Detect which cell encompasses the target text, then output its [x, y] center coordinate. 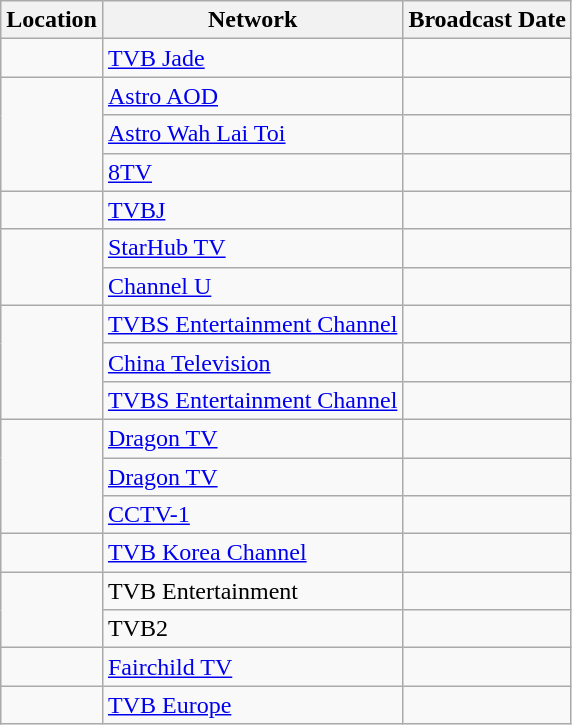
Astro AOD [252, 96]
Location [52, 20]
8TV [252, 172]
StarHub TV [252, 248]
TVB Jade [252, 58]
Astro Wah Lai Toi [252, 134]
CCTV-1 [252, 515]
TVB Entertainment [252, 591]
Broadcast Date [488, 20]
TVB2 [252, 629]
China Television [252, 362]
Network [252, 20]
TVB Europe [252, 705]
TVBJ [252, 210]
TVB Korea Channel [252, 553]
Fairchild TV [252, 667]
Channel U [252, 286]
